Determine the [X, Y] coordinate at the center of the cell enclosing the given text.  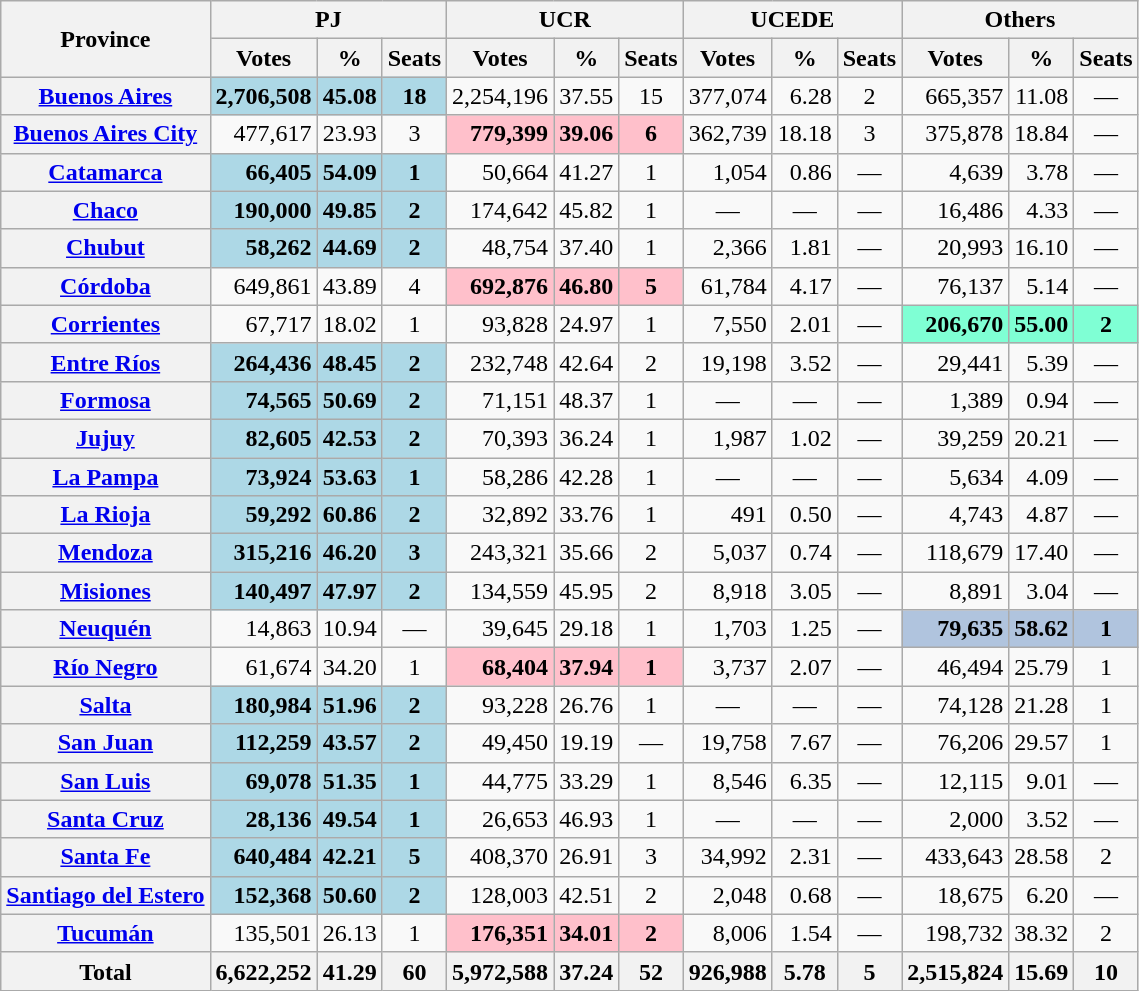
19,758 [728, 743]
34,992 [728, 857]
665,357 [956, 96]
2,366 [728, 248]
50.60 [350, 895]
180,984 [264, 705]
45.95 [586, 591]
779,399 [500, 134]
19,198 [728, 362]
Santa Fe [106, 857]
1,389 [956, 400]
38.32 [1042, 933]
58,262 [264, 248]
61,674 [264, 667]
32,892 [500, 515]
23.93 [350, 134]
36.24 [586, 438]
37.94 [586, 667]
46.93 [586, 819]
8,891 [956, 591]
41.29 [350, 971]
52 [651, 971]
La Pampa [106, 477]
35.66 [586, 553]
42.64 [586, 362]
49,450 [500, 743]
46.20 [350, 553]
San Juan [106, 743]
43.89 [350, 286]
377,074 [728, 96]
79,635 [956, 629]
21.28 [1042, 705]
29,441 [956, 362]
69,078 [264, 781]
55.00 [1042, 324]
41.27 [586, 172]
18.84 [1042, 134]
408,370 [500, 857]
491 [728, 515]
Buenos Aires [106, 96]
140,497 [264, 591]
47.97 [350, 591]
28,136 [264, 819]
4,743 [956, 515]
3.04 [1042, 591]
Total [106, 971]
33.29 [586, 781]
46,494 [956, 667]
6,622,252 [264, 971]
0.86 [804, 172]
74,128 [956, 705]
18.18 [804, 134]
477,617 [264, 134]
1.54 [804, 933]
6.20 [1042, 895]
16.10 [1042, 248]
76,206 [956, 743]
10.94 [350, 629]
6 [651, 134]
362,739 [728, 134]
50.69 [350, 400]
1,703 [728, 629]
PJ [328, 20]
8,546 [728, 781]
16,486 [956, 210]
640,484 [264, 857]
4.33 [1042, 210]
51.96 [350, 705]
28.58 [1042, 857]
UCR [566, 20]
14,863 [264, 629]
190,000 [264, 210]
2,000 [956, 819]
59,292 [264, 515]
7,550 [728, 324]
Jujuy [106, 438]
Neuquén [106, 629]
26,653 [500, 819]
44,775 [500, 781]
26.13 [350, 933]
45.08 [350, 96]
Others [1020, 20]
42.28 [586, 477]
0.94 [1042, 400]
39,645 [500, 629]
264,436 [264, 362]
43.57 [350, 743]
1,987 [728, 438]
Santiago del Estero [106, 895]
6.35 [804, 781]
176,351 [500, 933]
Córdoba [106, 286]
San Luis [106, 781]
17.40 [1042, 553]
232,748 [500, 362]
8,006 [728, 933]
71,151 [500, 400]
20.21 [1042, 438]
25.79 [1042, 667]
45.82 [586, 210]
315,216 [264, 553]
37.55 [586, 96]
93,228 [500, 705]
33.76 [586, 515]
152,368 [264, 895]
39,259 [956, 438]
0.74 [804, 553]
2.31 [804, 857]
18,675 [956, 895]
6.28 [804, 96]
73,924 [264, 477]
18.02 [350, 324]
0.50 [804, 515]
42.21 [350, 857]
243,321 [500, 553]
67,717 [264, 324]
128,003 [500, 895]
118,679 [956, 553]
Mendoza [106, 553]
54.09 [350, 172]
34.20 [350, 667]
Chubut [106, 248]
4.09 [1042, 477]
58,286 [500, 477]
0.68 [804, 895]
174,642 [500, 210]
29.57 [1042, 743]
Province [106, 39]
2,048 [728, 895]
135,501 [264, 933]
198,732 [956, 933]
48,754 [500, 248]
UCEDE [792, 20]
Misiones [106, 591]
50,664 [500, 172]
9.01 [1042, 781]
3,737 [728, 667]
49.85 [350, 210]
37.24 [586, 971]
Chaco [106, 210]
42.53 [350, 438]
15 [651, 96]
692,876 [500, 286]
5.39 [1042, 362]
8,918 [728, 591]
15.69 [1042, 971]
926,988 [728, 971]
48.37 [586, 400]
49.54 [350, 819]
Salta [106, 705]
1.81 [804, 248]
29.18 [586, 629]
61,784 [728, 286]
Río Negro [106, 667]
Santa Cruz [106, 819]
39.06 [586, 134]
375,878 [956, 134]
Corrientes [106, 324]
2.07 [804, 667]
24.97 [586, 324]
3.78 [1042, 172]
1.02 [804, 438]
206,670 [956, 324]
66,405 [264, 172]
433,643 [956, 857]
112,259 [264, 743]
4 [414, 286]
48.45 [350, 362]
Catamarca [106, 172]
649,861 [264, 286]
5.14 [1042, 286]
93,828 [500, 324]
42.51 [586, 895]
19.19 [586, 743]
51.35 [350, 781]
44.69 [350, 248]
68,404 [500, 667]
La Rioja [106, 515]
18 [414, 96]
5,037 [728, 553]
2.01 [804, 324]
58.62 [1042, 629]
60 [414, 971]
3.05 [804, 591]
4,639 [956, 172]
26.76 [586, 705]
4.87 [1042, 515]
60.86 [350, 515]
Entre Ríos [106, 362]
12,115 [956, 781]
70,393 [500, 438]
2,706,508 [264, 96]
53.63 [350, 477]
2,254,196 [500, 96]
4.17 [804, 286]
82,605 [264, 438]
20,993 [956, 248]
1.25 [804, 629]
134,559 [500, 591]
46.80 [586, 286]
26.91 [586, 857]
10 [1106, 971]
Tucumán [106, 933]
5.78 [804, 971]
1,054 [728, 172]
7.67 [804, 743]
11.08 [1042, 96]
Formosa [106, 400]
2,515,824 [956, 971]
5,972,588 [500, 971]
Buenos Aires City [106, 134]
37.40 [586, 248]
76,137 [956, 286]
74,565 [264, 400]
5,634 [956, 477]
34.01 [586, 933]
